Return the [X, Y] coordinate for the center point of the cell that contains the specified text.  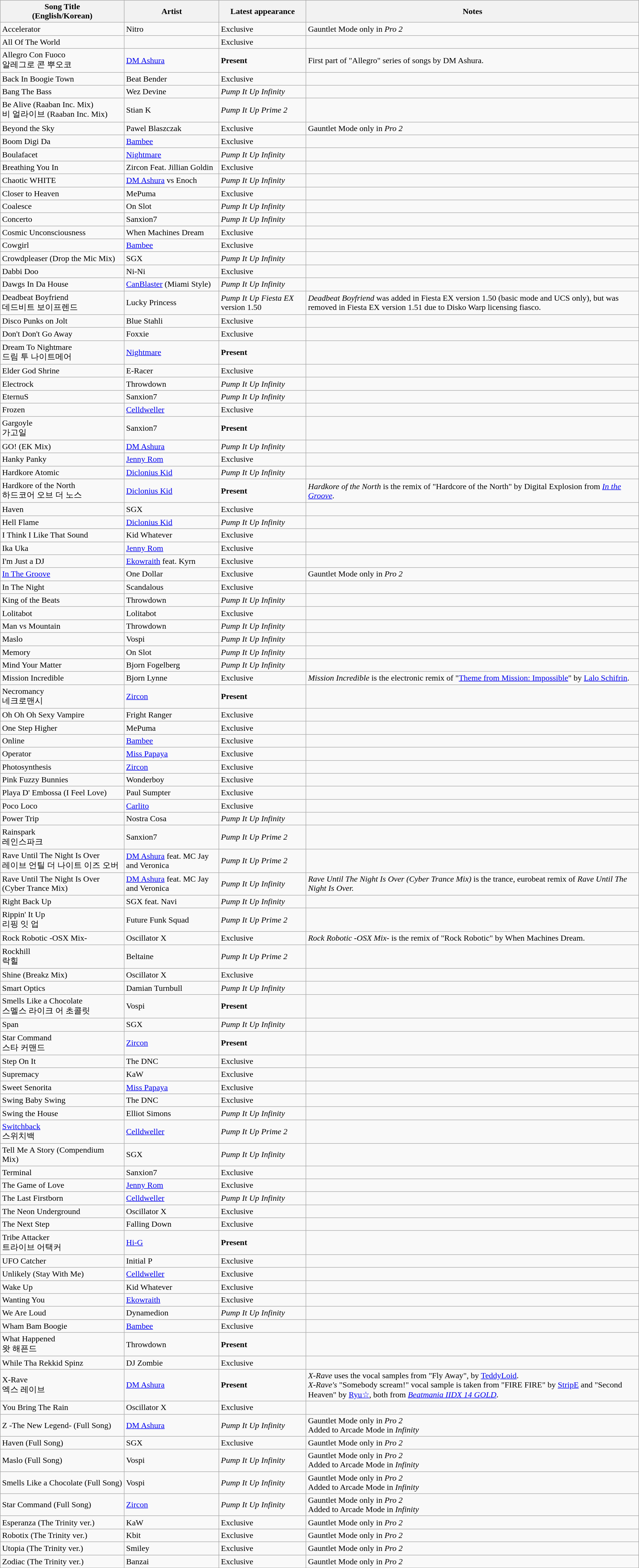
Coalesce [62, 206]
CanBlaster (Miami Style) [172, 284]
Wake Up [62, 1287]
Cowgirl [62, 245]
SGX feat. Navi [172, 901]
E-Racer [172, 371]
Ni-Ni [172, 271]
Shine (Breakz Mix) [62, 975]
Man vs Mountain [62, 626]
Wanting You [62, 1300]
Zircon Feat. Jillian Goldin [172, 167]
Star Command (Full Song) [62, 1505]
Deadbeat Boyfriend데드비트 보이프렌드 [62, 303]
First part of "Allegro" series of songs by DM Ashura. [472, 60]
Swing the House [62, 1113]
Bjorn Lynne [172, 678]
Hardkore of the North하드코어 오브 더 노스 [62, 491]
We Are Loud [62, 1313]
Supremacy [62, 1074]
Allegro Con Fuoco알레그로 콘 뿌오코 [62, 60]
Wonderboy [172, 780]
Maslo (Full Song) [62, 1460]
Smells Like a Chocolate (Full Song) [62, 1483]
Blue Stahli [172, 321]
GO! (EK Mix) [62, 446]
You Bring The Rain [62, 1408]
Ekowraith feat. Kyrn [172, 561]
Rave Until The Night Is Over레이브 언틸 더 나이트 이즈 오버 [62, 861]
Necromancy네크로맨시 [62, 697]
Cosmic Unconsciousness [62, 232]
Notes [472, 12]
UFO Catcher [62, 1261]
Right Back Up [62, 901]
Be Alive (Raaban Inc. Mix)비 얼라이브 (Raaban Inc. Mix) [62, 110]
I Think I Like That Sound [62, 535]
Rave Until The Night Is Over (Cyber Trance Mix) [62, 884]
In The Night [62, 587]
Crowdpleaser (Drop the Mic Mix) [62, 258]
The Game of Love [62, 1185]
Dabbi Doo [62, 271]
Smart Optics [62, 988]
Wez Devine [172, 92]
Sweet Senorita [62, 1087]
Bang The Bass [62, 92]
Playa D' Embossa (I Feel Love) [62, 793]
Step On It [62, 1061]
Pink Fuzzy Bunnies [62, 780]
Zodiac (The Trinity ver.) [62, 1562]
Rave Until The Night Is Over (Cyber Trance Mix) is the trance, eurobeat remix of Rave Until The Night Is Over. [472, 884]
While Tha Rekkid Spinz [62, 1363]
Beat Bender [172, 79]
Tribe Attacker트라이브 어택커 [62, 1243]
Oh Oh Oh Sexy Vampire [62, 715]
Stian K [172, 110]
Damian Turnbull [172, 988]
Don't Don't Go Away [62, 334]
DJ Zombie [172, 1363]
Lucky Princess [172, 303]
In The Groove [62, 574]
Haven (Full Song) [62, 1443]
Swing Baby Swing [62, 1100]
Rockhill락힐 [62, 957]
Disco Punks on Jolt [62, 321]
The Neon Underground [62, 1211]
What Happened왓 해픈드 [62, 1344]
Fright Ranger [172, 715]
Beltaine [172, 957]
Span [62, 1025]
Pump It Up Fiesta EX version 1.50 [263, 303]
Breathing You In [62, 167]
Banzai [172, 1562]
Falling Down [172, 1224]
Paul Sumpter [172, 793]
One Dollar [172, 574]
Hell Flame [62, 522]
Back In Boogie Town [62, 79]
Smiley [172, 1548]
Z -The New Legend- (Full Song) [62, 1425]
Unlikely (Stay With Me) [62, 1274]
When Machines Dream [172, 232]
King of the Beats [62, 600]
Smells Like a Chocolate스멜스 라이크 어 초콜릿 [62, 1006]
Rock Robotic -OSX Mix- is the remix of "Rock Robotic" by When Machines Dream. [472, 938]
Mission Incredible [62, 678]
Utopia (The Trinity ver.) [62, 1548]
Haven [62, 509]
Hardkore of the North is the remix of "Hardcore of the North" by Digital Explosion from In the Groove. [472, 491]
Dynamedion [172, 1313]
Elliot Simons [172, 1113]
Mind Your Matter [62, 665]
X-Rave엑스 레이브 [62, 1385]
Accelerator [62, 29]
The Last Firstborn [62, 1198]
One Step Higher [62, 728]
Boom Digi Da [62, 141]
Closer to Heaven [62, 194]
Rippin' It Up리핑 잇 업 [62, 920]
Chaotic WHITE [62, 180]
Dream To Nightmare드림 투 나이트메어 [62, 353]
Memory [62, 652]
Hi-G [172, 1243]
Robotix (The Trinity ver.) [62, 1535]
Elder God Shrine [62, 371]
Frozen [62, 410]
Nitro [172, 29]
I'm Just a DJ [62, 561]
Artist [172, 12]
DM Ashura vs Enoch [172, 180]
Beyond the Sky [62, 128]
All Of The World [62, 42]
Photosynthesis [62, 767]
Scandalous [172, 587]
Nostra Cosa [172, 819]
Terminal [62, 1172]
Maslo [62, 639]
Electrock [62, 384]
EternuS [62, 397]
Future Funk Squad [172, 920]
Song Title(English/Korean) [62, 12]
Bjorn Fogelberg [172, 665]
The Next Step [62, 1224]
Kbit [172, 1535]
Wham Bam Boogie [62, 1326]
Operator [62, 754]
Hardkore Atomic [62, 472]
Poco Loco [62, 806]
Initial P [172, 1261]
Tell Me A Story (Compendium Mix) [62, 1154]
Foxxie [172, 334]
Ekowraith [172, 1300]
Carlito [172, 806]
Online [62, 741]
Rock Robotic -OSX Mix- [62, 938]
Dawgs In Da House [62, 284]
Switchback스위치백 [62, 1132]
Pawel Blaszczak [172, 128]
Star Command스타 커맨드 [62, 1043]
Boulafacet [62, 154]
Ika Uka [62, 548]
Rainspark레인스파크 [62, 837]
Hanky Panky [62, 459]
Concerto [62, 219]
Power Trip [62, 819]
Mission Incredible is the electronic remix of "Theme from Mission: Impossible" by Lalo Schifrin. [472, 678]
Esperanza (The Trinity ver.) [62, 1522]
Latest appearance [263, 12]
Gargoyle가고일 [62, 428]
